Output the (X, Y) coordinate of the center of the cell containing the given text.  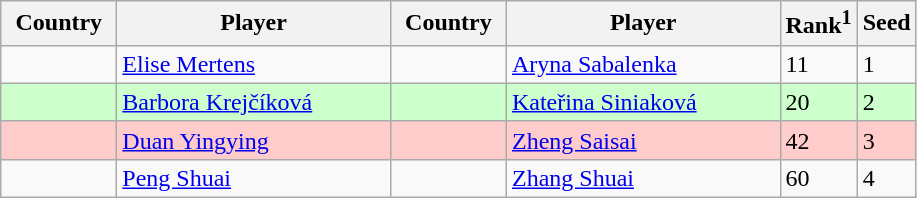
Kateřina Siniaková (643, 102)
4 (886, 178)
Zhang Shuai (643, 178)
42 (818, 140)
2 (886, 102)
Rank1 (818, 24)
60 (818, 178)
Zheng Saisai (643, 140)
20 (818, 102)
Aryna Sabalenka (643, 64)
Barbora Krejčíková (254, 102)
1 (886, 64)
Elise Mertens (254, 64)
Peng Shuai (254, 178)
3 (886, 140)
Seed (886, 24)
Duan Yingying (254, 140)
11 (818, 64)
